For the text-containing cell, return its midpoint in (x, y) coordinate format. 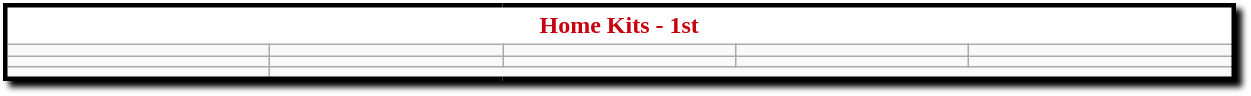
Home Kits - 1st (619, 25)
